Find where the given text appears and provide that cell's center as (X, Y) coordinate. 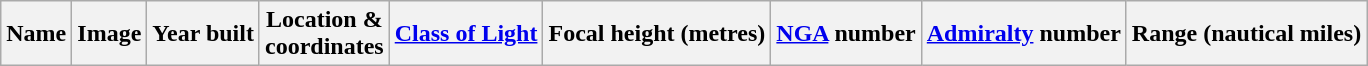
NGA number (846, 34)
Range (nautical miles) (1246, 34)
Image (110, 34)
Location & coordinates (324, 34)
Admiralty number (1024, 34)
Focal height (metres) (657, 34)
Name (36, 34)
Year built (204, 34)
Class of Light (466, 34)
